For the text-containing cell, return its midpoint in [x, y] coordinate format. 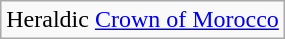
Heraldic Crown of Morocco [143, 20]
